Locate the cell with the specified text and output its (x, y) center coordinate. 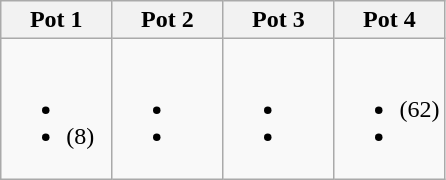
Pot 4 (390, 20)
(8) (56, 109)
Pot 3 (278, 20)
Pot 1 (56, 20)
(62) (390, 109)
Pot 2 (168, 20)
